From the cell containing the given text, extract its center point as [x, y] coordinate. 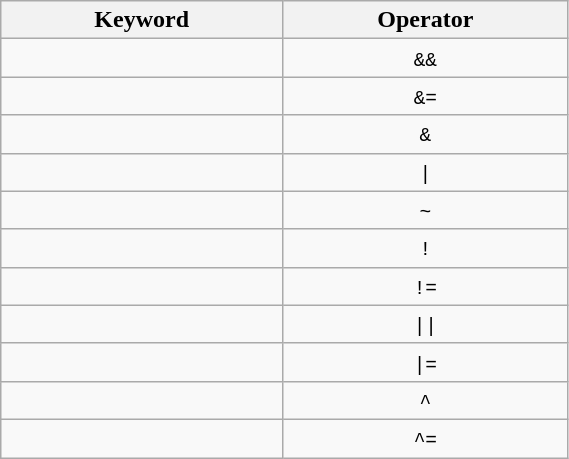
^ [426, 400]
Keyword [142, 20]
&& [426, 58]
Operator [426, 20]
|= [426, 362]
! [426, 248]
|| [426, 324]
^= [426, 438]
~ [426, 210]
| [426, 172]
&= [426, 96]
!= [426, 286]
& [426, 134]
